Identify which cell holds the provided text, then report its [X, Y] central coordinate. 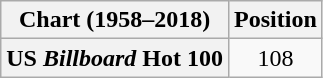
Position [276, 20]
108 [276, 58]
US Billboard Hot 100 [115, 58]
Chart (1958–2018) [115, 20]
